Pinpoint the cell where the given text exists, returning its [X, Y] midpoint coordinate. 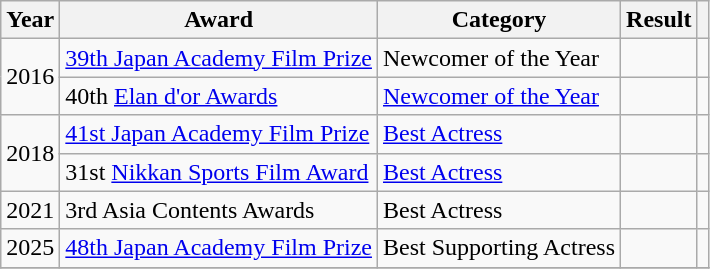
Award [219, 20]
39th Japan Academy Film Prize [219, 58]
3rd Asia Contents Awards [219, 210]
2021 [30, 210]
41st Japan Academy Film Prize [219, 134]
Category [498, 20]
48th Japan Academy Film Prize [219, 248]
2018 [30, 153]
40th Elan d'or Awards [219, 96]
Result [659, 20]
2025 [30, 248]
Year [30, 20]
Best Supporting Actress [498, 248]
2016 [30, 77]
31st Nikkan Sports Film Award [219, 172]
